Pinpoint the cell where the given text exists, returning its [x, y] midpoint coordinate. 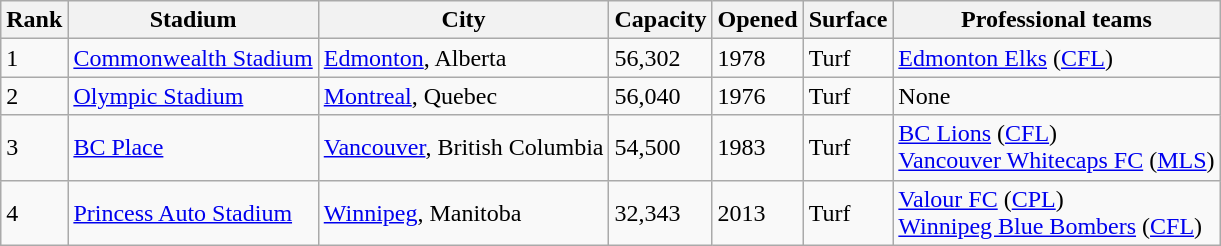
Rank [34, 20]
Winnipeg, Manitoba [464, 212]
1 [34, 58]
Princess Auto Stadium [193, 212]
56,040 [660, 96]
Professional teams [1056, 20]
4 [34, 212]
Surface [848, 20]
Olympic Stadium [193, 96]
54,500 [660, 148]
3 [34, 148]
Opened [758, 20]
56,302 [660, 58]
1978 [758, 58]
Edmonton Elks (CFL) [1056, 58]
City [464, 20]
1976 [758, 96]
1983 [758, 148]
None [1056, 96]
Valour FC (CPL)Winnipeg Blue Bombers (CFL) [1056, 212]
Edmonton, Alberta [464, 58]
32,343 [660, 212]
BC Lions (CFL)Vancouver Whitecaps FC (MLS) [1056, 148]
2 [34, 96]
2013 [758, 212]
BC Place [193, 148]
Vancouver, British Columbia [464, 148]
Montreal, Quebec [464, 96]
Commonwealth Stadium [193, 58]
Capacity [660, 20]
Stadium [193, 20]
